Determine the [x, y] coordinate at the center of the cell enclosing the given text.  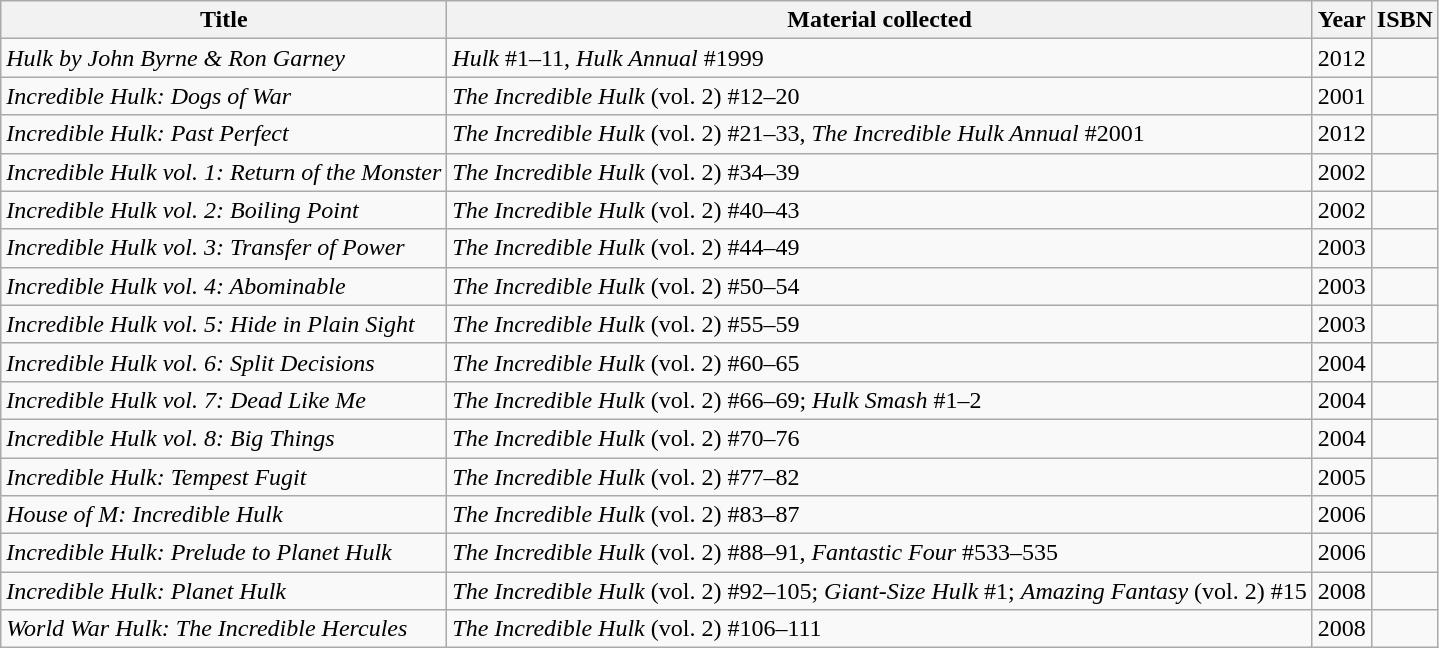
The Incredible Hulk (vol. 2) #77–82 [880, 477]
Incredible Hulk vol. 5: Hide in Plain Sight [224, 324]
Incredible Hulk: Planet Hulk [224, 591]
Incredible Hulk vol. 8: Big Things [224, 438]
Material collected [880, 20]
The Incredible Hulk (vol. 2) #60–65 [880, 362]
Incredible Hulk: Dogs of War [224, 96]
World War Hulk: The Incredible Hercules [224, 629]
Incredible Hulk vol. 2: Boiling Point [224, 210]
Incredible Hulk: Past Perfect [224, 134]
Incredible Hulk vol. 6: Split Decisions [224, 362]
The Incredible Hulk (vol. 2) #21–33, The Incredible Hulk Annual #2001 [880, 134]
2001 [1342, 96]
The Incredible Hulk (vol. 2) #92–105; Giant-Size Hulk #1; Amazing Fantasy (vol. 2) #15 [880, 591]
2005 [1342, 477]
Incredible Hulk vol. 3: Transfer of Power [224, 248]
The Incredible Hulk (vol. 2) #44–49 [880, 248]
The Incredible Hulk (vol. 2) #55–59 [880, 324]
The Incredible Hulk (vol. 2) #12–20 [880, 96]
The Incredible Hulk (vol. 2) #83–87 [880, 515]
Incredible Hulk vol. 4: Abominable [224, 286]
House of M: Incredible Hulk [224, 515]
Incredible Hulk vol. 7: Dead Like Me [224, 400]
The Incredible Hulk (vol. 2) #66–69; Hulk Smash #1–2 [880, 400]
ISBN [1404, 20]
Title [224, 20]
The Incredible Hulk (vol. 2) #50–54 [880, 286]
The Incredible Hulk (vol. 2) #88–91, Fantastic Four #533–535 [880, 553]
The Incredible Hulk (vol. 2) #70–76 [880, 438]
Year [1342, 20]
Hulk #1–11, Hulk Annual #1999 [880, 58]
Incredible Hulk: Prelude to Planet Hulk [224, 553]
The Incredible Hulk (vol. 2) #40–43 [880, 210]
The Incredible Hulk (vol. 2) #106–111 [880, 629]
Incredible Hulk: Tempest Fugit [224, 477]
The Incredible Hulk (vol. 2) #34–39 [880, 172]
Incredible Hulk vol. 1: Return of the Monster [224, 172]
Hulk by John Byrne & Ron Garney [224, 58]
